Return (x, y) of the center of cell containing provided text 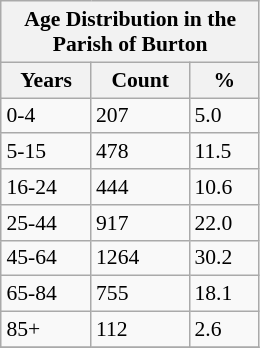
755 (140, 294)
2.6 (224, 330)
5-15 (46, 152)
112 (140, 330)
478 (140, 152)
30.2 (224, 258)
0-4 (46, 116)
18.1 (224, 294)
11.5 (224, 152)
% (224, 80)
1264 (140, 258)
917 (140, 223)
5.0 (224, 116)
10.6 (224, 187)
Years (46, 80)
85+ (46, 330)
65-84 (46, 294)
16-24 (46, 187)
444 (140, 187)
22.0 (224, 223)
207 (140, 116)
25-44 (46, 223)
Count (140, 80)
Age Distribution in the Parish of Burton (130, 32)
45-64 (46, 258)
